Identify which cell holds the provided text, then report its (x, y) central coordinate. 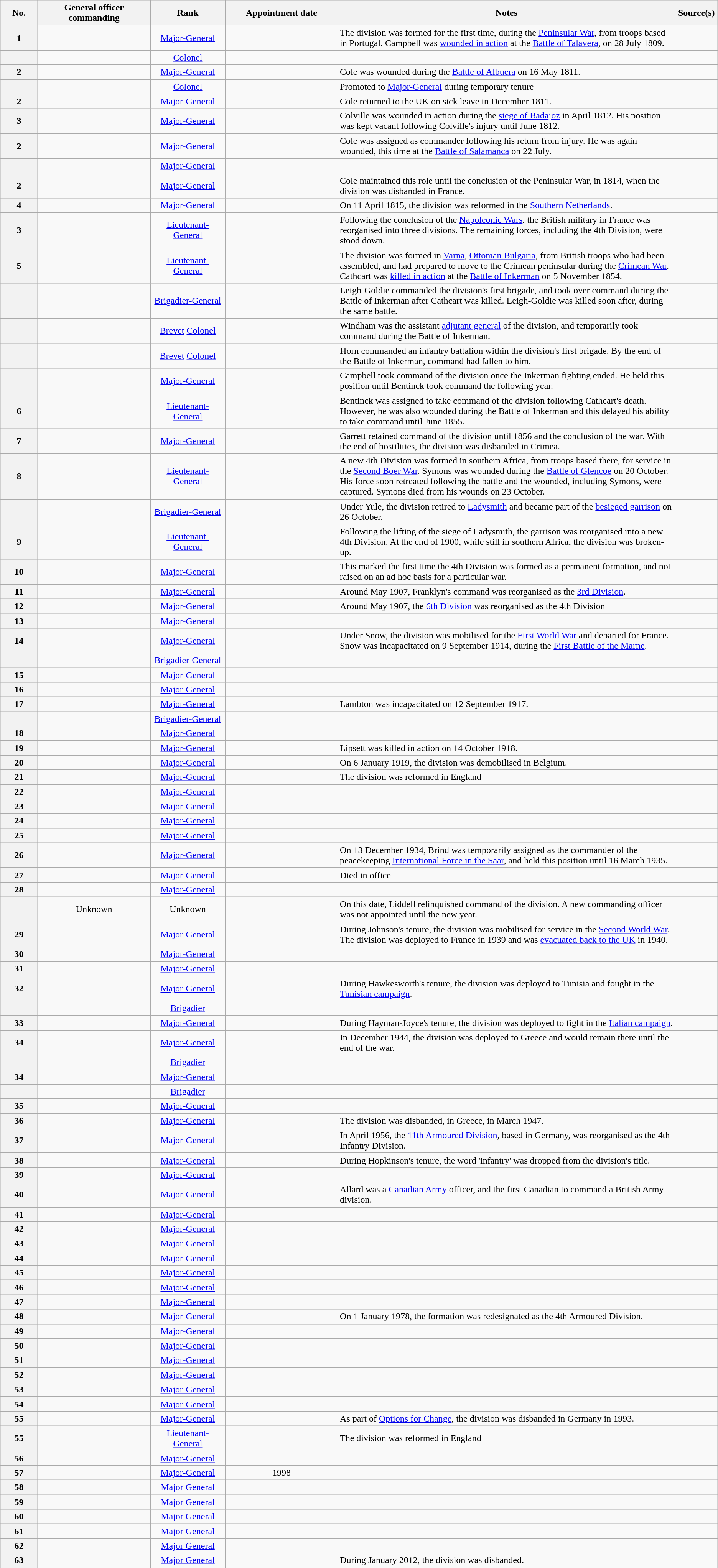
Notes (507, 13)
42 (19, 1229)
23 (19, 806)
As part of Options for Change, the division was disbanded in Germany in 1993. (507, 1418)
11 (19, 592)
Horn commanded an infantry battalion within the division's first brigade. By the end of the Battle of Inkerman, command had fallen to him. (507, 356)
50 (19, 1346)
During Hawkesworth's tenure, the division was deployed to Tunisia and fought in the Tunisian campaign. (507, 988)
32 (19, 988)
No. (19, 13)
53 (19, 1389)
4 (19, 205)
20 (19, 763)
14 (19, 640)
48 (19, 1317)
1 (19, 38)
During Hopkinson's tenure, the word 'infantry' was dropped from the division's title. (507, 1160)
1998 (282, 1473)
37 (19, 1140)
27 (19, 875)
Source(s) (697, 13)
60 (19, 1517)
On 1 January 1978, the formation was redesignated as the 4th Armoured Division. (507, 1317)
21 (19, 777)
Promoted to Major-General during temporary tenure (507, 87)
29 (19, 934)
43 (19, 1244)
25 (19, 835)
6 (19, 411)
13 (19, 621)
Around May 1907, the 6th Division was reorganised as the 4th Division (507, 606)
9 (19, 542)
56 (19, 1458)
45 (19, 1273)
This marked the first time the 4th Division was formed as a permanent formation, and not raised on an ad hoc basis for a particular war. (507, 572)
On 11 April 1815, the division was reformed in the Southern Netherlands. (507, 205)
38 (19, 1160)
49 (19, 1331)
Allard was a Canadian Army officer, and the first Canadian to command a British Army division. (507, 1195)
Cole returned to the UK on sick leave in December 1811. (507, 101)
18 (19, 733)
Under Yule, the division retired to Ladysmith and became part of the besieged garrison on 26 October. (507, 511)
Died in office (507, 875)
40 (19, 1195)
Appointment date (282, 13)
24 (19, 821)
63 (19, 1560)
61 (19, 1531)
39 (19, 1175)
Windham was the assistant adjutant general of the division, and temporarily took command during the Battle of Inkerman. (507, 331)
54 (19, 1404)
12 (19, 606)
62 (19, 1546)
The division was disbanded, in Greece, in March 1947. (507, 1121)
Campbell took command of the division once the Inkerman fighting ended. He held this position until Bentinck took command the following year. (507, 381)
35 (19, 1106)
Lambton was incapacitated on 12 September 1917. (507, 704)
58 (19, 1487)
44 (19, 1258)
In April 1956, the 11th Armoured Division, based in Germany, was reorganised as the 4th Infantry Division. (507, 1140)
51 (19, 1360)
On 6 January 1919, the division was demobilised in Belgium. (507, 763)
41 (19, 1214)
22 (19, 792)
Cole was assigned as commander following his return from injury. He was again wounded, this time at the Battle of Salamanca on 22 July. (507, 146)
Garrett retained command of the division until 1856 and the conclusion of the war. With the end of hostilities, the division was disbanded in Crimea. (507, 441)
57 (19, 1473)
16 (19, 690)
10 (19, 572)
33 (19, 1023)
Colville was wounded in action during the siege of Badajoz in April 1812. His position was kept vacant following Colville's injury until June 1812. (507, 121)
During Hayman-Joyce's tenure, the division was deployed to fight in the Italian campaign. (507, 1023)
Around May 1907, Franklyn's command was reorganised as the 3rd Division. (507, 592)
19 (19, 748)
31 (19, 969)
Lipsett was killed in action on 14 October 1918. (507, 748)
In December 1944, the division was deployed to Greece and would remain there until the end of the war. (507, 1043)
46 (19, 1287)
47 (19, 1302)
17 (19, 704)
52 (19, 1375)
30 (19, 954)
26 (19, 855)
On this date, Liddell relinquished command of the division. A new commanding officer was not appointed until the new year. (507, 909)
Rank (188, 13)
8 (19, 476)
36 (19, 1121)
General officer commanding (94, 13)
During January 2012, the division was disbanded. (507, 1560)
7 (19, 441)
5 (19, 265)
15 (19, 675)
28 (19, 889)
Cole maintained this role until the conclusion of the Peninsular War, in 1814, when the division was disbanded in France. (507, 186)
59 (19, 1502)
Cole was wounded during the Battle of Albuera on 16 May 1811. (507, 72)
